Scan for the cell matching the given text and deliver its (x, y) coordinate at center. 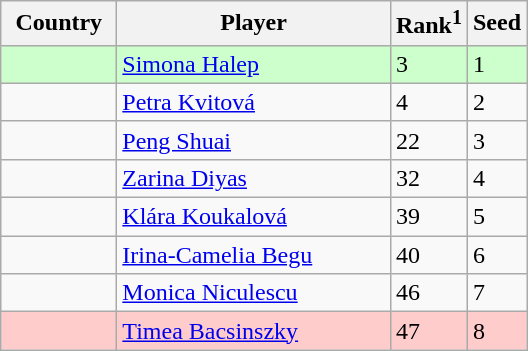
40 (428, 255)
Player (254, 24)
Country (59, 24)
7 (496, 293)
Klára Koukalová (254, 217)
Seed (496, 24)
47 (428, 331)
32 (428, 178)
Timea Bacsinszky (254, 331)
39 (428, 217)
Irina-Camelia Begu (254, 255)
Peng Shuai (254, 140)
Monica Niculescu (254, 293)
6 (496, 255)
Rank1 (428, 24)
8 (496, 331)
2 (496, 102)
1 (496, 64)
Petra Kvitová (254, 102)
46 (428, 293)
22 (428, 140)
Zarina Diyas (254, 178)
5 (496, 217)
Simona Halep (254, 64)
